Identify which cell holds the provided text, then report its (X, Y) central coordinate. 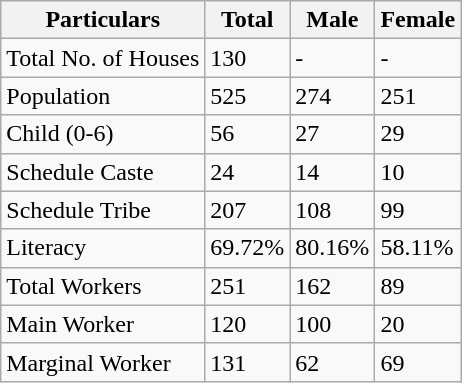
Total No. of Houses (103, 58)
Main Worker (103, 324)
Schedule Tribe (103, 210)
27 (332, 134)
Population (103, 96)
58.11% (418, 248)
89 (418, 286)
274 (332, 96)
130 (248, 58)
120 (248, 324)
Marginal Worker (103, 362)
Particulars (103, 20)
108 (332, 210)
Child (0-6) (103, 134)
14 (332, 172)
69 (418, 362)
80.16% (332, 248)
207 (248, 210)
29 (418, 134)
Male (332, 20)
131 (248, 362)
56 (248, 134)
Schedule Caste (103, 172)
99 (418, 210)
Female (418, 20)
Literacy (103, 248)
100 (332, 324)
10 (418, 172)
Total Workers (103, 286)
69.72% (248, 248)
24 (248, 172)
162 (332, 286)
Total (248, 20)
525 (248, 96)
62 (332, 362)
20 (418, 324)
